Pinpoint the cell where the given text exists, returning its (x, y) midpoint coordinate. 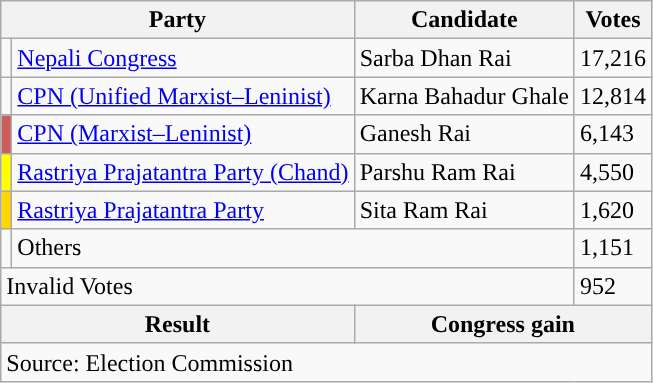
Source: Election Commission (326, 362)
Karna Bahadur Ghale (464, 96)
CPN (Marxist–Leninist) (183, 134)
1,620 (612, 210)
Rastriya Prajatantra Party (183, 210)
Sarba Dhan Rai (464, 58)
Sita Ram Rai (464, 210)
CPN (Unified Marxist–Leninist) (183, 96)
12,814 (612, 96)
Votes (612, 20)
Ganesh Rai (464, 134)
Others (294, 248)
6,143 (612, 134)
Nepali Congress (183, 58)
Candidate (464, 20)
Result (178, 324)
Parshu Ram Rai (464, 172)
1,151 (612, 248)
Party (178, 20)
Rastriya Prajatantra Party (Chand) (183, 172)
952 (612, 286)
Invalid Votes (288, 286)
Congress gain (502, 324)
17,216 (612, 58)
4,550 (612, 172)
